Scan for the cell matching the given text and deliver its [x, y] coordinate at center. 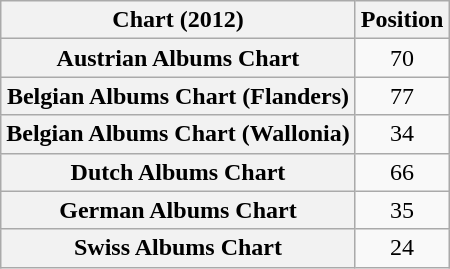
Dutch Albums Chart [178, 172]
Chart (2012) [178, 20]
70 [402, 58]
Belgian Albums Chart (Wallonia) [178, 134]
35 [402, 210]
Position [402, 20]
77 [402, 96]
34 [402, 134]
Belgian Albums Chart (Flanders) [178, 96]
66 [402, 172]
Swiss Albums Chart [178, 248]
24 [402, 248]
German Albums Chart [178, 210]
Austrian Albums Chart [178, 58]
